Locate the cell with the specified text and output its (X, Y) center coordinate. 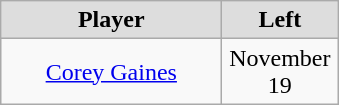
Corey Gaines (112, 72)
Left (280, 20)
Player (112, 20)
November 19 (280, 72)
